For the text-containing cell, return its midpoint in (x, y) coordinate format. 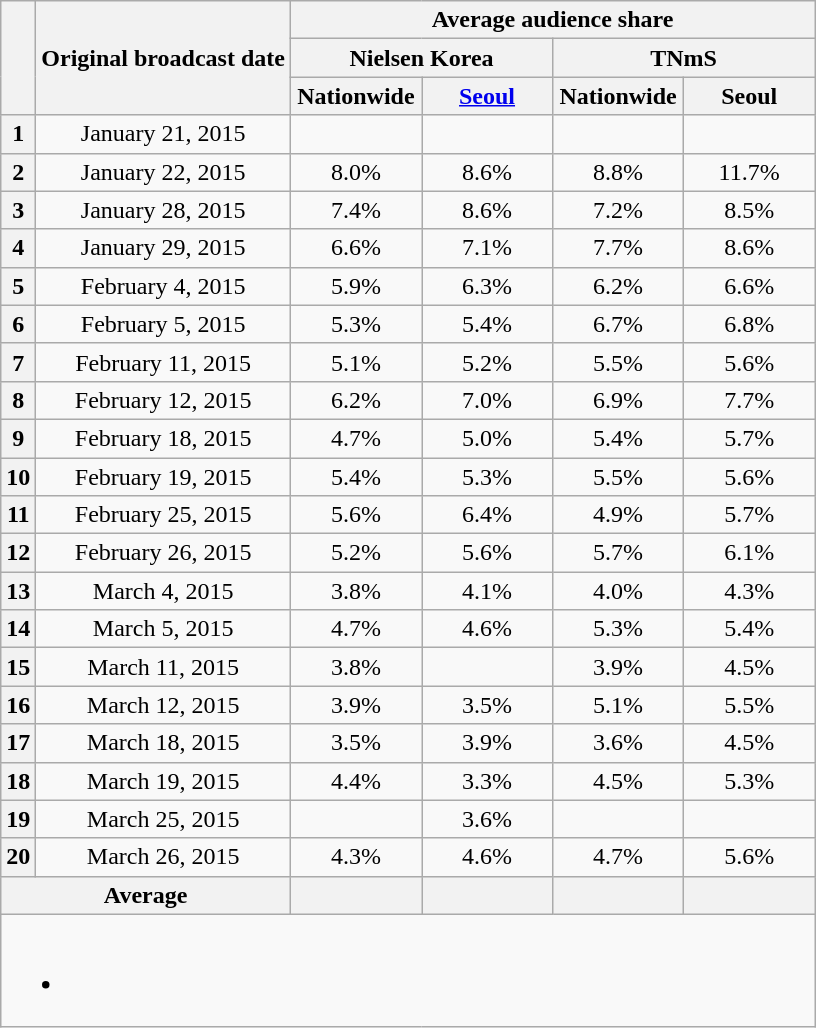
11.7% (750, 172)
January 21, 2015 (164, 134)
7.2% (618, 210)
14 (18, 629)
6 (18, 324)
5 (18, 286)
6.8% (750, 324)
6.3% (488, 286)
February 4, 2015 (164, 286)
18 (18, 781)
Nielsen Korea (421, 58)
4.1% (488, 591)
TNmS (684, 58)
February 26, 2015 (164, 553)
8.5% (750, 210)
March 25, 2015 (164, 819)
9 (18, 438)
March 26, 2015 (164, 857)
8.8% (618, 172)
January 29, 2015 (164, 248)
19 (18, 819)
March 5, 2015 (164, 629)
March 11, 2015 (164, 667)
17 (18, 743)
4.4% (356, 781)
6.7% (618, 324)
Average audience share (552, 20)
March 19, 2015 (164, 781)
January 28, 2015 (164, 210)
8.0% (356, 172)
Average (146, 895)
6.9% (618, 400)
12 (18, 553)
February 18, 2015 (164, 438)
7.4% (356, 210)
Original broadcast date (164, 58)
7 (18, 362)
4 (18, 248)
2 (18, 172)
3 (18, 210)
20 (18, 857)
16 (18, 705)
February 11, 2015 (164, 362)
January 22, 2015 (164, 172)
7.0% (488, 400)
8 (18, 400)
4.0% (618, 591)
5.0% (488, 438)
6.4% (488, 515)
11 (18, 515)
15 (18, 667)
February 5, 2015 (164, 324)
3.3% (488, 781)
6.1% (750, 553)
February 12, 2015 (164, 400)
7.1% (488, 248)
13 (18, 591)
March 12, 2015 (164, 705)
February 25, 2015 (164, 515)
1 (18, 134)
March 18, 2015 (164, 743)
10 (18, 477)
February 19, 2015 (164, 477)
5.9% (356, 286)
4.9% (618, 515)
March 4, 2015 (164, 591)
